Extract the [x, y] coordinate from the center of the cell holding the provided text.  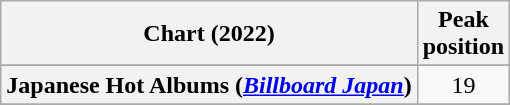
Japanese Hot Albums (Billboard Japan) [209, 85]
19 [463, 85]
Chart (2022) [209, 34]
Peakposition [463, 34]
